Return the (X, Y) coordinate for the center point of the cell that contains the specified text.  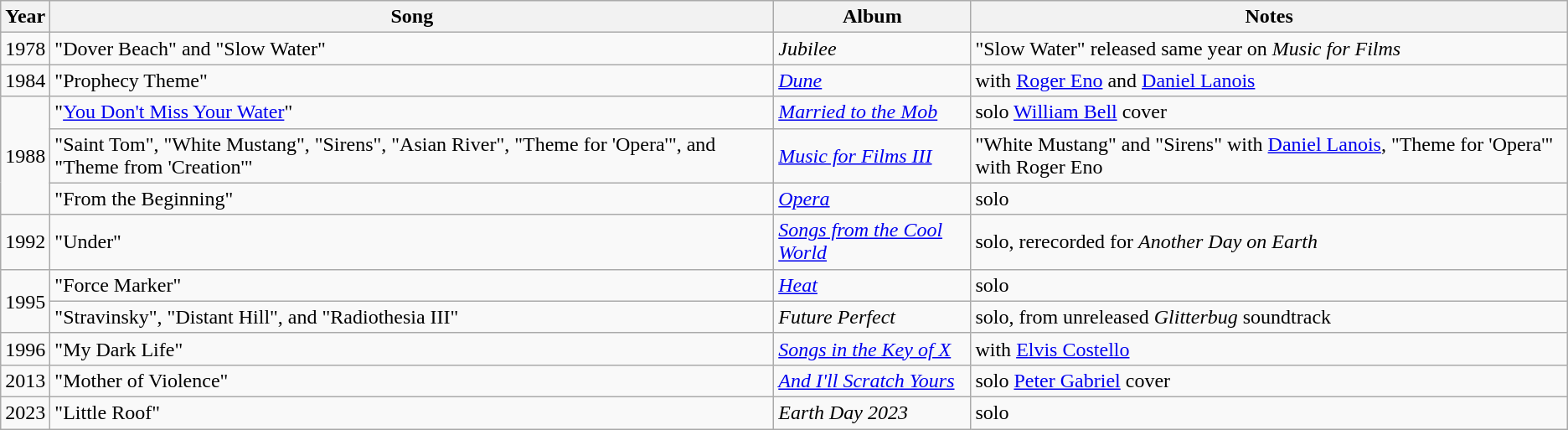
Heat (873, 285)
Opera (873, 199)
solo Peter Gabriel cover (1269, 381)
solo, rerecorded for Another Day on Earth (1269, 241)
Song (412, 17)
1996 (25, 349)
Notes (1269, 17)
solo, from unreleased Glitterbug soundtrack (1269, 317)
Future Perfect (873, 317)
"Slow Water" released same year on Music for Films (1269, 49)
1995 (25, 301)
"Force Marker" (412, 285)
Songs in the Key of X (873, 349)
1978 (25, 49)
with Elvis Costello (1269, 349)
Songs from the Cool World (873, 241)
"White Mustang" and "Sirens" with Daniel Lanois, "Theme for 'Opera'" with Roger Eno (1269, 156)
1984 (25, 80)
Year (25, 17)
2013 (25, 381)
"Saint Tom", "White Mustang", "Sirens", "Asian River", "Theme for 'Opera'", and "Theme from 'Creation'" (412, 156)
Music for Films III (873, 156)
"Little Roof" (412, 412)
And I'll Scratch Yours (873, 381)
2023 (25, 412)
Married to the Mob (873, 112)
1988 (25, 156)
with Roger Eno and Daniel Lanois (1269, 80)
"My Dark Life" (412, 349)
Jubilee (873, 49)
"From the Beginning" (412, 199)
Album (873, 17)
"Under" (412, 241)
Earth Day 2023 (873, 412)
1992 (25, 241)
"You Don't Miss Your Water" (412, 112)
Dune (873, 80)
solo William Bell cover (1269, 112)
"Dover Beach" and "Slow Water" (412, 49)
"Prophecy Theme" (412, 80)
"Stravinsky", "Distant Hill", and "Radiothesia III" (412, 317)
"Mother of Violence" (412, 381)
